Return the [X, Y] coordinate for the center point of the cell that contains the specified text.  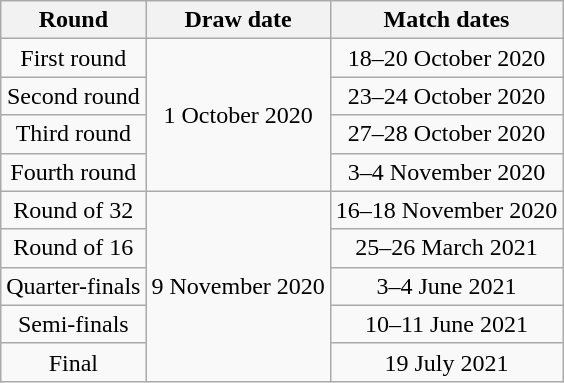
25–26 March 2021 [446, 248]
23–24 October 2020 [446, 96]
3–4 June 2021 [446, 286]
Third round [74, 134]
Round of 16 [74, 248]
27–28 October 2020 [446, 134]
10–11 June 2021 [446, 324]
9 November 2020 [238, 286]
First round [74, 58]
Second round [74, 96]
Fourth round [74, 172]
Semi-finals [74, 324]
Round of 32 [74, 210]
18–20 October 2020 [446, 58]
3–4 November 2020 [446, 172]
Draw date [238, 20]
Quarter-finals [74, 286]
Round [74, 20]
Final [74, 362]
1 October 2020 [238, 115]
Match dates [446, 20]
19 July 2021 [446, 362]
16–18 November 2020 [446, 210]
